Return [x, y] of the center of cell containing provided text 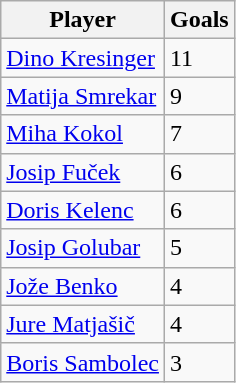
Jure Matjašič [83, 324]
Boris Sambolec [83, 362]
11 [199, 58]
Miha Kokol [83, 134]
7 [199, 134]
Player [83, 20]
3 [199, 362]
5 [199, 248]
9 [199, 96]
Dino Kresinger [83, 58]
Josip Golubar [83, 248]
Doris Kelenc [83, 210]
Matija Smrekar [83, 96]
Goals [199, 20]
Jože Benko [83, 286]
Josip Fuček [83, 172]
